For the text-containing cell, return its midpoint in [x, y] coordinate format. 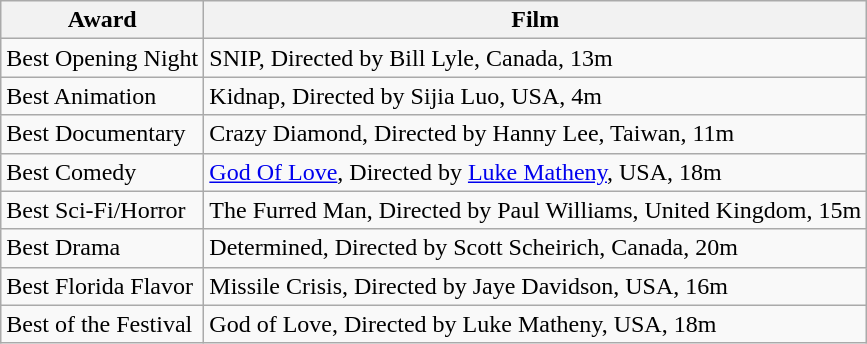
Determined, Directed by Scott Scheirich, Canada, 20m [536, 248]
The Furred Man, Directed by Paul Williams, United Kingdom, 15m [536, 210]
Best Sci-Fi/Horror [102, 210]
Missile Crisis, Directed by Jaye Davidson, USA, 16m [536, 286]
Crazy Diamond, Directed by Hanny Lee, Taiwan, 11m [536, 134]
Best Opening Night [102, 58]
Best Documentary [102, 134]
Best Animation [102, 96]
SNIP, Directed by Bill Lyle, Canada, 13m [536, 58]
Kidnap, Directed by Sijia Luo, USA, 4m [536, 96]
God Of Love, Directed by Luke Matheny, USA, 18m [536, 172]
Best Florida Flavor [102, 286]
Best Drama [102, 248]
Award [102, 20]
Best of the Festival [102, 324]
Best Comedy [102, 172]
God of Love, Directed by Luke Matheny, USA, 18m [536, 324]
Film [536, 20]
